Output the (x, y) coordinate of the center of the cell containing the given text.  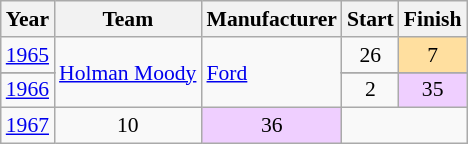
Ford (271, 72)
7 (433, 55)
2 (370, 90)
26 (370, 55)
36 (271, 126)
Manufacturer (271, 19)
35 (433, 90)
1967 (28, 126)
1965 (28, 55)
1966 (28, 90)
Start (370, 19)
Holman Moody (128, 72)
Finish (433, 19)
Team (128, 19)
Year (28, 19)
10 (128, 126)
